Find where the given text appears and provide that cell's center as (x, y) coordinate. 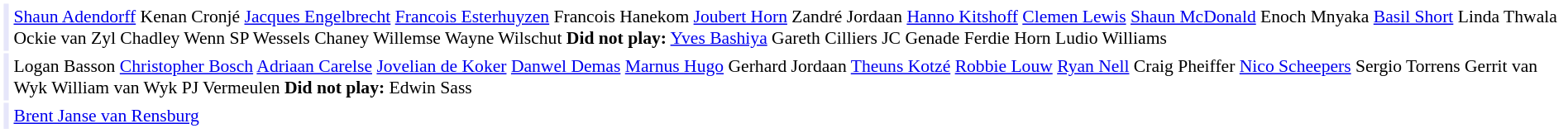
Brent Janse van Rensburg (788, 116)
